Return the [X, Y] coordinate for the center point of the cell that contains the specified text.  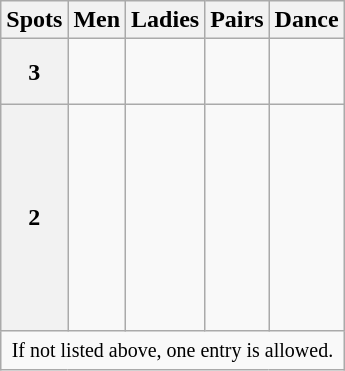
Dance [306, 20]
Men [97, 20]
2 [34, 218]
3 [34, 72]
Pairs [237, 20]
Ladies [166, 20]
If not listed above, one entry is allowed. [172, 350]
Spots [34, 20]
